Output the [x, y] coordinate of the center of the cell containing the given text.  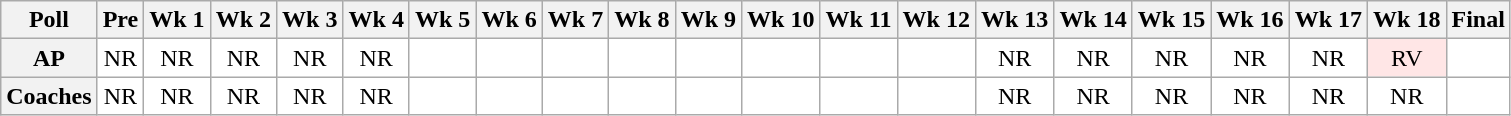
Wk 16 [1250, 20]
Wk 12 [936, 20]
RV [1407, 58]
Wk 8 [642, 20]
Wk 18 [1407, 20]
Final [1478, 20]
Wk 9 [708, 20]
Pre [120, 20]
Wk 11 [858, 20]
Wk 17 [1328, 20]
Poll [49, 20]
Wk 15 [1171, 20]
Wk 6 [509, 20]
AP [49, 58]
Wk 10 [781, 20]
Wk 3 [310, 20]
Wk 1 [177, 20]
Wk 4 [376, 20]
Wk 5 [442, 20]
Wk 13 [1014, 20]
Wk 14 [1093, 20]
Coaches [49, 96]
Wk 2 [243, 20]
Wk 7 [575, 20]
